Output the [X, Y] coordinate of the center of the cell containing the given text.  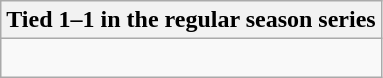
Tied 1–1 in the regular season series [191, 20]
